Locate the cell with the specified text and output its [X, Y] center coordinate. 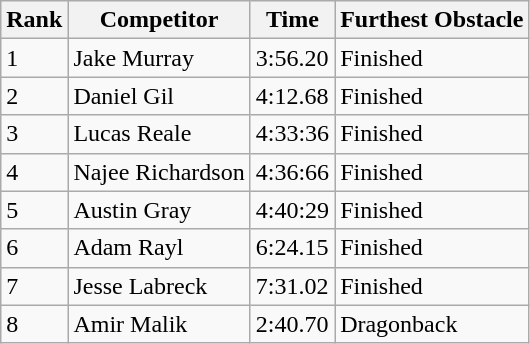
Jake Murray [159, 58]
5 [34, 210]
3 [34, 134]
7 [34, 286]
Rank [34, 20]
Lucas Reale [159, 134]
Amir Malik [159, 324]
Time [292, 20]
6 [34, 248]
6:24.15 [292, 248]
8 [34, 324]
1 [34, 58]
2 [34, 96]
4:36:66 [292, 172]
2:40.70 [292, 324]
4 [34, 172]
Austin Gray [159, 210]
7:31.02 [292, 286]
Adam Rayl [159, 248]
4:12.68 [292, 96]
Najee Richardson [159, 172]
Furthest Obstacle [432, 20]
4:33:36 [292, 134]
Dragonback [432, 324]
Daniel Gil [159, 96]
Competitor [159, 20]
4:40:29 [292, 210]
Jesse Labreck [159, 286]
3:56.20 [292, 58]
